Locate the cell with the specified text and output its (X, Y) center coordinate. 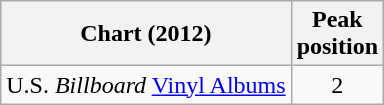
Chart (2012) (146, 34)
Peak position (337, 34)
U.S. Billboard Vinyl Albums (146, 85)
2 (337, 85)
